Capture the cell that displays the provided text and extract its [x, y] central coordinate. 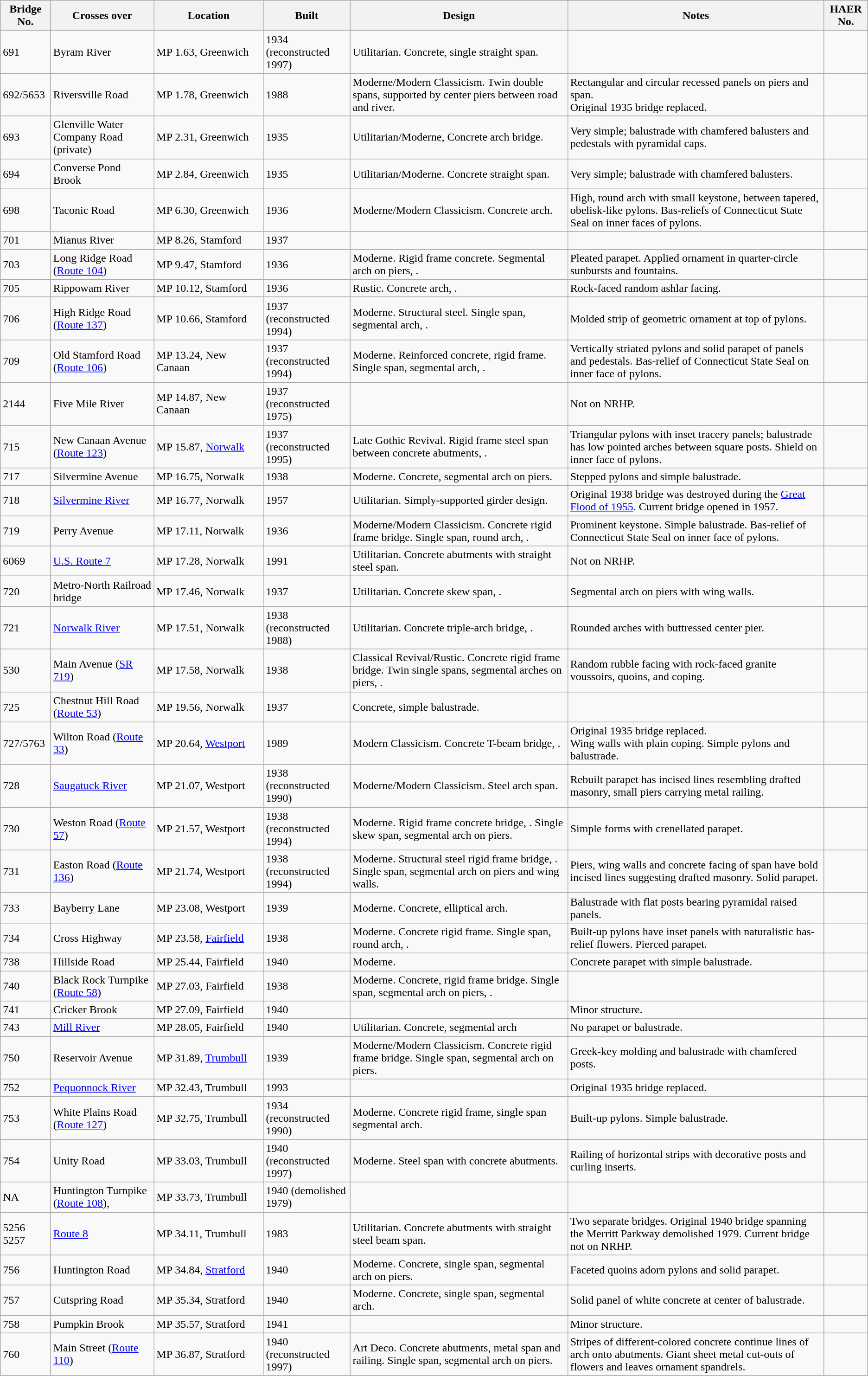
MP 2.31, Greenwich [209, 137]
Mianus River [102, 240]
MP 9.47, Stamford [209, 264]
Bridge No. [26, 16]
1989 [307, 743]
Norwalk River [102, 628]
715 [26, 446]
720 [26, 591]
Old Stamford Road (Route 106) [102, 361]
Moderne. Rigid frame concrete. Segmental arch on piers, . [459, 264]
MP 33.73, Trumbull [209, 1197]
Concrete, simple balustrade. [459, 707]
Utilitarian/Moderne, Concrete arch bridge. [459, 137]
Silvermine River [102, 501]
721 [26, 628]
Hillside Road [102, 962]
Cricker Brook [102, 1010]
Route 8 [102, 1234]
Converse Pond Brook [102, 174]
719 [26, 531]
MP 31.89, Trumbull [209, 1058]
Chestnut Hill Road (Route 53) [102, 707]
MP 6.30, Greenwich [209, 210]
Utilitarian. Concrete, segmental arch [459, 1028]
MP 33.03, Trumbull [209, 1161]
Molded strip of geometric ornament at top of pylons. [696, 318]
MP 35.57, Stratford [209, 1324]
Reservoir Avenue [102, 1058]
Original 1938 bridge was destroyed during the Great Flood of 1955. Current bridge opened in 1957. [696, 501]
Rebuilt parapet has incised lines resembling drafted masonry, small piers carrying metal railing. [696, 786]
High Ridge Road (Route 137) [102, 318]
MP 13.24, New Canaan [209, 361]
698 [26, 210]
727/5763 [26, 743]
MP 14.87, New Canaan [209, 404]
Late Gothic Revival. Rigid frame steel span between concrete abutments, . [459, 446]
Crosses over [102, 16]
Huntington Road [102, 1270]
2144 [26, 404]
Art Deco. Concrete abutments, metal span and railing. Single span, segmental arch on piers. [459, 1354]
Taconic Road [102, 210]
Unity Road [102, 1161]
Glenville Water Company Road (private) [102, 137]
1940 (demolished 1979) [307, 1197]
730 [26, 829]
Main Street (Route 110) [102, 1354]
Moderne. Steel span with concrete abutments. [459, 1161]
Pleated parapet. Applied ornament in quarter-circle sunbursts and fountains. [696, 264]
Moderne. Concrete, single span, segmental arch. [459, 1300]
Triangular pylons with inset tracery panels; balustrade has low pointed arches between square posts. Shield on inner face of pylons. [696, 446]
Moderne. Concrete, rigid frame bridge. Single span, segmental arch on piers, . [459, 985]
No parapet or balustrade. [696, 1028]
Rectangular and circular recessed panels on piers and span.Original 1935 bridge replaced. [696, 95]
Rustic. Concrete arch, . [459, 288]
MP 21.57, Westport [209, 829]
MP 23.58, Fairfield [209, 938]
Moderne. Concrete, single span, segmental arch on piers. [459, 1270]
Stripes of different-colored concrete continue lines of arch onto abutments. Giant sheet metal cut-outs of flowers and leaves ornament spandrels. [696, 1354]
Very simple; balustrade with chamfered balusters and pedestals with pyramidal caps. [696, 137]
731 [26, 871]
753 [26, 1118]
MP 25.44, Fairfield [209, 962]
Segmental arch on piers with wing walls. [696, 591]
Saugatuck River [102, 786]
Concrete parapet with simple balustrade. [696, 962]
Utilitarian/Moderne. Concrete straight span. [459, 174]
Rippowam River [102, 288]
Built [307, 16]
1957 [307, 501]
New Canaan Avenue (Route 123) [102, 446]
Moderne. [459, 962]
Wilton Road (Route 33) [102, 743]
MP 21.74, Westport [209, 871]
740 [26, 985]
MP 36.87, Stratford [209, 1354]
693 [26, 137]
Byram River [102, 52]
MP 34.84, Stratford [209, 1270]
Moderne/Modern Classicism. Twin double spans, supported by center piers between road and river. [459, 95]
706 [26, 318]
MP 10.12, Stamford [209, 288]
HAER No. [846, 16]
Built-up pylons have inset panels with naturalistic bas-relief flowers. Pierced parapet. [696, 938]
1937 (reconstructed 1975) [307, 404]
Moderne. Concrete, segmental arch on piers. [459, 477]
Balustrade with flat posts bearing pyramidal raised panels. [696, 907]
Utilitarian. Simply-supported girder design. [459, 501]
MP 19.56, Norwalk [209, 707]
Classical Revival/Rustic. Concrete rigid frame bridge. Twin single spans, segmental arches on piers, . [459, 670]
Prominent keystone. Simple balustrade. Bas-relief of Connecticut State Seal on inner face of pylons. [696, 531]
Riversville Road [102, 95]
Rounded arches with buttressed center pier. [696, 628]
Utilitarian. Concrete skew span, . [459, 591]
750 [26, 1058]
MP 23.08, Westport [209, 907]
Stepped pylons and simple balustrade. [696, 477]
MP 32.43, Trumbull [209, 1088]
MP 21.07, Westport [209, 786]
Black Rock Turnpike (Route 58) [102, 985]
Pumpkin Brook [102, 1324]
Moderne/Modern Classicism. Concrete rigid frame bridge. Single span, round arch, . [459, 531]
Five Mile River [102, 404]
Main Avenue (SR 719) [102, 670]
743 [26, 1028]
Pequonnock River [102, 1088]
733 [26, 907]
Easton Road (Route 136) [102, 871]
MP 2.84, Greenwich [209, 174]
530 [26, 670]
Random rubble facing with rock-faced granite voussoirs, quoins, and coping. [696, 670]
Moderne. Structural steel. Single span, segmental arch, . [459, 318]
701 [26, 240]
752 [26, 1088]
1934 (reconstructed 1990) [307, 1118]
Moderne/Modern Classicism. Concrete rigid frame bridge. Single span, segmental arch on piers. [459, 1058]
Modern Classicism. Concrete T-beam bridge, . [459, 743]
MP 35.34, Stratford [209, 1300]
Piers, wing walls and concrete facing of span have bold incised lines suggesting drafted masonry. Solid parapet. [696, 871]
MP 17.58, Norwalk [209, 670]
Utilitarian. Concrete, single straight span. [459, 52]
1938 (reconstructed 1990) [307, 786]
Utilitarian. Concrete abutments with straight steel span. [459, 561]
MP 1.63, Greenwich [209, 52]
Moderne. Rigid frame concrete bridge, . Single skew span, segmental arch on piers. [459, 829]
MP 8.26, Stamford [209, 240]
Cutspring Road [102, 1300]
Original 1935 bridge replaced. [696, 1088]
Moderne. Concrete rigid frame. Single span, round arch, . [459, 938]
MP 17.11, Norwalk [209, 531]
725 [26, 707]
717 [26, 477]
Notes [696, 16]
692/5653 [26, 95]
52565257 [26, 1234]
Bayberry Lane [102, 907]
734 [26, 938]
741 [26, 1010]
MP 16.77, Norwalk [209, 501]
Metro-North Railroad bridge [102, 591]
757 [26, 1300]
MP 15.87, Norwalk [209, 446]
Moderne/Modern Classicism. Steel arch span. [459, 786]
Long Ridge Road (Route 104) [102, 264]
Utilitarian. Concrete abutments with straight steel beam span. [459, 1234]
754 [26, 1161]
756 [26, 1270]
MP 28.05, Fairfield [209, 1028]
Mill River [102, 1028]
Moderne. Reinforced concrete, rigid frame. Single span, segmental arch, . [459, 361]
MP 17.46, Norwalk [209, 591]
Weston Road (Route 57) [102, 829]
MP 27.09, Fairfield [209, 1010]
1983 [307, 1234]
NA [26, 1197]
728 [26, 786]
MP 10.66, Stamford [209, 318]
Perry Avenue [102, 531]
738 [26, 962]
Faceted quoins adorn pylons and solid parapet. [696, 1270]
MP 27.03, Fairfield [209, 985]
Railing of horizontal strips with decorative posts and curling inserts. [696, 1161]
U.S. Route 7 [102, 561]
1993 [307, 1088]
Rock-faced random ashlar facing. [696, 288]
Original 1935 bridge replaced.Wing walls with plain coping. Simple pylons and balustrade. [696, 743]
Utilitarian. Concrete triple-arch bridge, . [459, 628]
6069 [26, 561]
Cross Highway [102, 938]
Moderne. Concrete, elliptical arch. [459, 907]
MP 17.28, Norwalk [209, 561]
703 [26, 264]
MP 16.75, Norwalk [209, 477]
MP 34.11, Trumbull [209, 1234]
Simple forms with crenellated parapet. [696, 829]
1941 [307, 1324]
Location [209, 16]
Silvermine Avenue [102, 477]
Two separate bridges. Original 1940 bridge spanning the Merritt Parkway demolished 1979. Current bridge not on NRHP. [696, 1234]
758 [26, 1324]
1988 [307, 95]
MP 17.51, Norwalk [209, 628]
Moderne/Modern Classicism. Concrete arch. [459, 210]
760 [26, 1354]
718 [26, 501]
Design [459, 16]
White Plains Road (Route 127) [102, 1118]
705 [26, 288]
Vertically striated pylons and solid parapet of panels and pedestals. Bas-relief of Connecticut State Seal on inner face of pylons. [696, 361]
Moderne. Structural steel rigid frame bridge, . Single span, segmental arch on piers and wing walls. [459, 871]
High, round arch with small keystone, between tapered, obelisk-like pylons. Bas-reliefs of Connecticut State Seal on inner faces of pylons. [696, 210]
Solid panel of white concrete at center of balustrade. [696, 1300]
1937 (reconstructed 1995) [307, 446]
694 [26, 174]
Built-up pylons. Simple balustrade. [696, 1118]
MP 32.75, Trumbull [209, 1118]
1991 [307, 561]
MP 20.64, Westport [209, 743]
Moderne. Concrete rigid frame, single span segmental arch. [459, 1118]
709 [26, 361]
Greek-key molding and balustrade with chamfered posts. [696, 1058]
691 [26, 52]
1938 (reconstructed 1988) [307, 628]
MP 1.78, Greenwich [209, 95]
Huntington Turnpike (Route 108), [102, 1197]
Very simple; balustrade with chamfered balusters. [696, 174]
1934 (reconstructed 1997) [307, 52]
